From the cell containing the given text, extract its center point as (X, Y) coordinate. 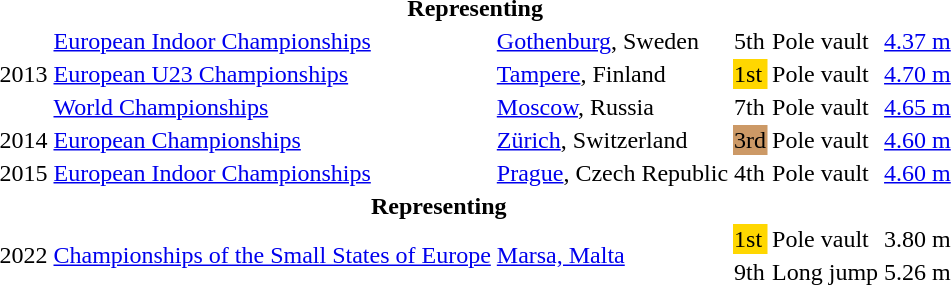
3rd (750, 140)
Zürich, Switzerland (612, 140)
Tampere, Finland (612, 74)
4th (750, 173)
Moscow, Russia (612, 107)
European U23 Championships (272, 74)
World Championships (272, 107)
7th (750, 107)
Gothenburg, Sweden (612, 41)
5th (750, 41)
European Championships (272, 140)
Prague, Czech Republic (612, 173)
